For the text-containing cell, return its midpoint in (x, y) coordinate format. 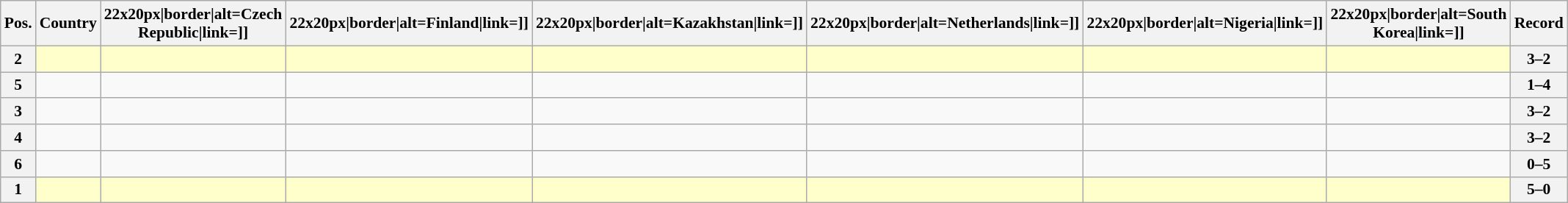
5 (18, 85)
22x20px|border|alt=Finland|link=]] (409, 24)
22x20px|border|alt=Nigeria|link=]] (1205, 24)
Country (68, 24)
1 (18, 190)
22x20px|border|alt=Czech Republic|link=]] (194, 24)
22x20px|border|alt=Kazakhstan|link=]] (669, 24)
4 (18, 138)
0–5 (1539, 164)
22x20px|border|alt=South Korea|link=]] (1418, 24)
3 (18, 112)
2 (18, 59)
1–4 (1539, 85)
6 (18, 164)
Record (1539, 24)
22x20px|border|alt=Netherlands|link=]] (945, 24)
Pos. (18, 24)
5–0 (1539, 190)
